Return the [x, y] coordinate for the center point of the cell that contains the specified text.  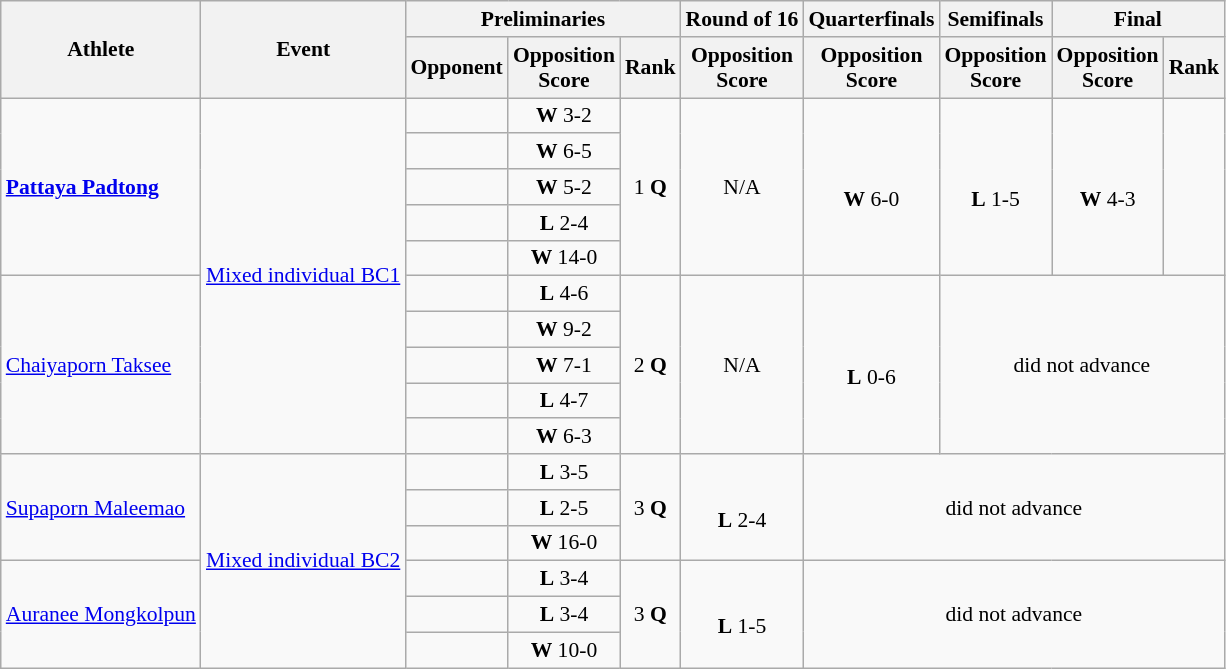
L 3-5 [564, 472]
Pattaya Padtong [101, 187]
W 6-0 [871, 187]
W 10-0 [564, 650]
L 4-6 [564, 294]
Semifinals [995, 19]
Final [1138, 19]
W 4-3 [1108, 187]
Mixed individual BC2 [303, 561]
W 7-1 [564, 365]
Supaporn Maleemao [101, 508]
L 4-7 [564, 401]
Preliminaries [542, 19]
W 3-2 [564, 116]
Chaiyaporn Taksee [101, 365]
Quarterfinals [871, 19]
Athlete [101, 50]
Opponent [456, 68]
L 2-5 [564, 508]
W 5-2 [564, 187]
W 16-0 [564, 543]
L 0-6 [871, 365]
2 Q [650, 365]
Mixed individual BC1 [303, 276]
W 6-5 [564, 152]
W 14-0 [564, 258]
W 9-2 [564, 330]
Event [303, 50]
Round of 16 [742, 19]
1 Q [650, 187]
Auranee Mongkolpun [101, 614]
W 6-3 [564, 437]
